Return [x, y] of the center of cell containing provided text 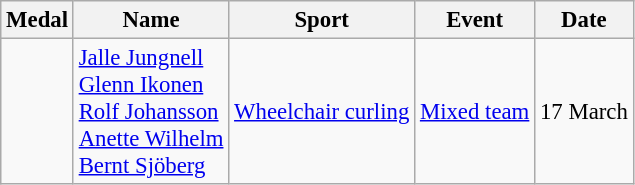
Wheelchair curling [322, 112]
Medal [38, 20]
Date [584, 20]
17 March [584, 112]
Name [150, 20]
Mixed team [475, 112]
Sport [322, 20]
Event [475, 20]
Jalle JungnellGlenn IkonenRolf JohanssonAnette WilhelmBernt Sjöberg [150, 112]
